Return the [X, Y] coordinate for the center point of the cell that contains the specified text.  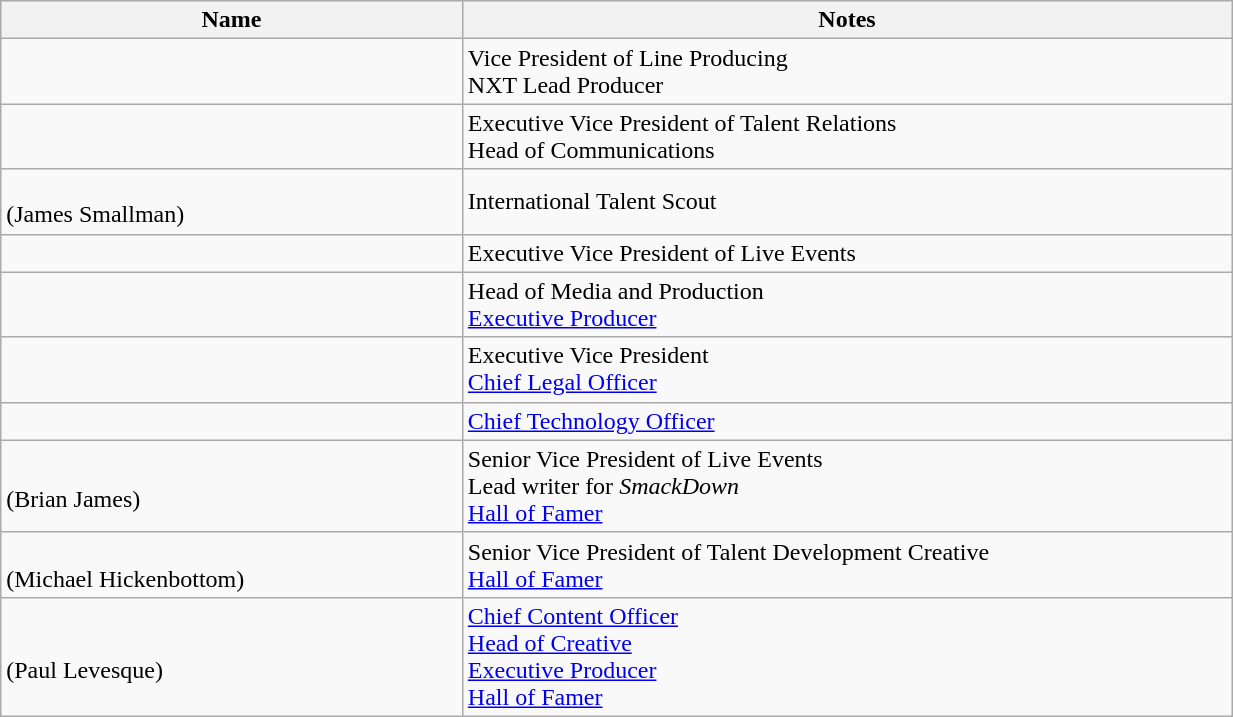
Senior Vice President of Live EventsLead writer for SmackDownHall of Famer [846, 486]
Executive Vice President of Talent RelationsHead of Communications [846, 136]
Vice President of Line ProducingNXT Lead Producer [846, 72]
(Brian James) [232, 486]
Notes [846, 20]
(Paul Levesque) [232, 656]
Senior Vice President of Talent Development CreativeHall of Famer [846, 564]
Executive Vice President of Live Events [846, 253]
Executive Vice PresidentChief Legal Officer [846, 370]
Name [232, 20]
Head of Media and ProductionExecutive Producer [846, 304]
(Michael Hickenbottom) [232, 564]
Chief Content OfficerHead of CreativeExecutive ProducerHall of Famer [846, 656]
Chief Technology Officer [846, 421]
International Talent Scout [846, 202]
(James Smallman) [232, 202]
